Identify which cell holds the provided text, then report its [X, Y] central coordinate. 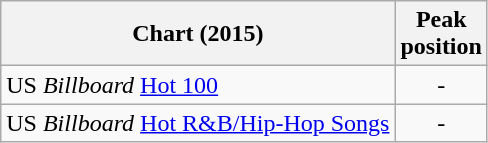
US Billboard Hot R&B/Hip-Hop Songs [198, 123]
Chart (2015) [198, 34]
Peakposition [441, 34]
US Billboard Hot 100 [198, 85]
